Return [x, y] of the center of cell containing provided text 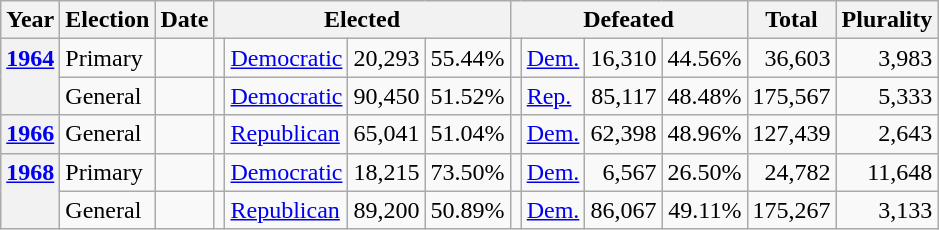
2,643 [887, 134]
Plurality [887, 20]
44.56% [704, 58]
89,200 [386, 210]
175,267 [792, 210]
18,215 [386, 172]
6,567 [624, 172]
48.96% [704, 134]
65,041 [386, 134]
Defeated [628, 20]
3,983 [887, 58]
73.50% [468, 172]
127,439 [792, 134]
24,782 [792, 172]
Total [792, 20]
16,310 [624, 58]
Date [184, 20]
55.44% [468, 58]
Elected [362, 20]
49.11% [704, 210]
5,333 [887, 96]
3,133 [887, 210]
Year [30, 20]
26.50% [704, 172]
Election [108, 20]
50.89% [468, 210]
62,398 [624, 134]
20,293 [386, 58]
86,067 [624, 210]
85,117 [624, 96]
175,567 [792, 96]
90,450 [386, 96]
1966 [30, 134]
36,603 [792, 58]
51.04% [468, 134]
51.52% [468, 96]
Rep. [553, 96]
1968 [30, 191]
11,648 [887, 172]
48.48% [704, 96]
1964 [30, 77]
